Return the [X, Y] coordinate for the center point of the cell that contains the specified text.  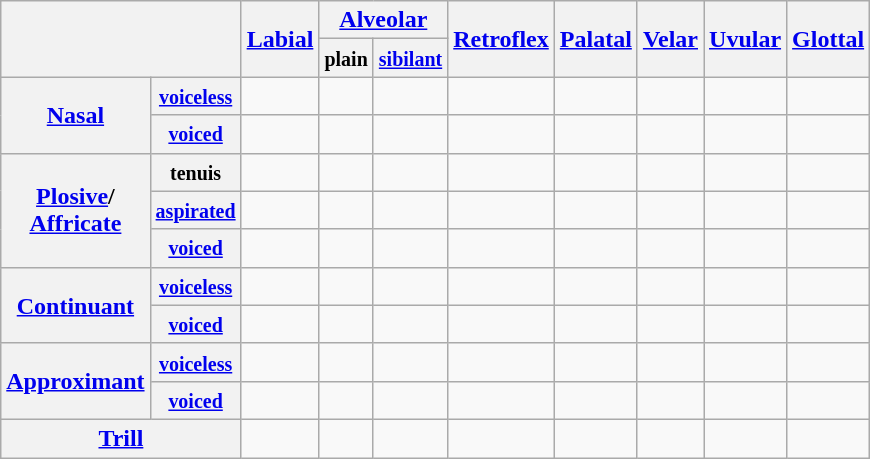
plain [346, 58]
Velar [670, 39]
Uvular [746, 39]
Glottal [828, 39]
Nasal [76, 115]
Continuant [76, 305]
aspirated [196, 210]
sibilant [410, 58]
Plosive/Affricate [76, 210]
Approximant [76, 381]
Palatal [596, 39]
Alveolar [384, 20]
Retroflex [502, 39]
Labial [280, 39]
tenuis [196, 172]
Trill [121, 438]
